Capture the cell that displays the provided text and extract its (X, Y) central coordinate. 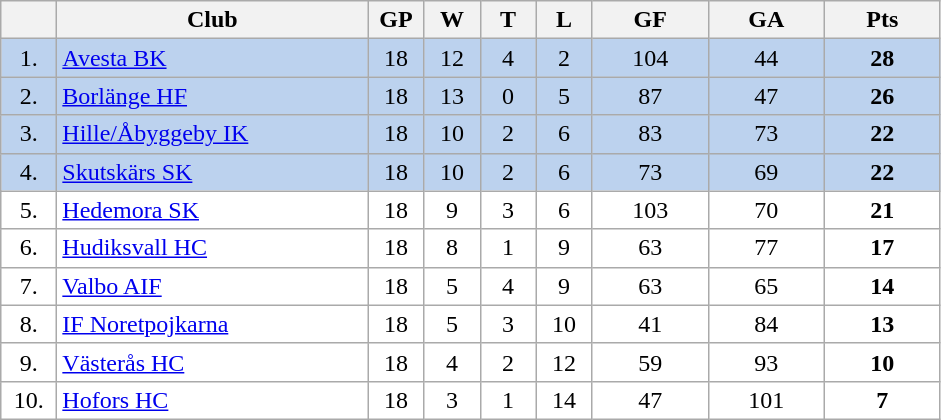
T (508, 20)
L (564, 20)
7 (882, 400)
84 (766, 324)
4. (29, 172)
8 (452, 248)
59 (650, 362)
GF (650, 20)
Skutskärs SK (212, 172)
104 (650, 58)
101 (766, 400)
5. (29, 210)
87 (650, 96)
6. (29, 248)
10. (29, 400)
Valbo AIF (212, 286)
103 (650, 210)
GP (396, 20)
93 (766, 362)
Hofors HC (212, 400)
Hedemora SK (212, 210)
17 (882, 248)
Västerås HC (212, 362)
IF Noretpojkarna (212, 324)
83 (650, 134)
8. (29, 324)
21 (882, 210)
0 (508, 96)
41 (650, 324)
Pts (882, 20)
1. (29, 58)
Hudiksvall HC (212, 248)
GA (766, 20)
26 (882, 96)
69 (766, 172)
70 (766, 210)
28 (882, 58)
9. (29, 362)
W (452, 20)
Avesta BK (212, 58)
Hille/Åbyggeby IK (212, 134)
65 (766, 286)
2. (29, 96)
7. (29, 286)
77 (766, 248)
Club (212, 20)
44 (766, 58)
3. (29, 134)
Borlänge HF (212, 96)
